Pinpoint the cell where the given text exists, returning its [x, y] midpoint coordinate. 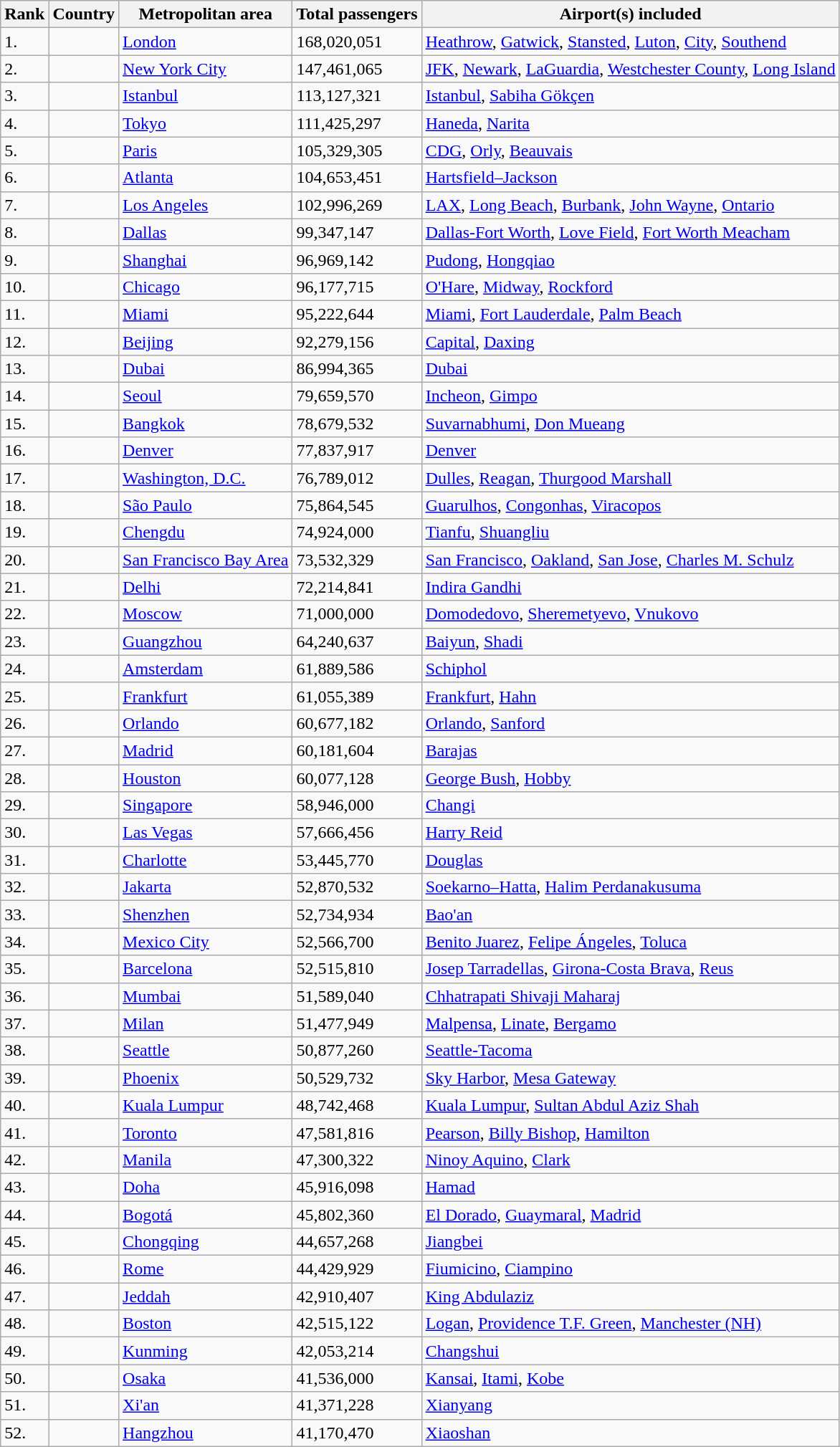
Logan, Providence T.F. Green, Manchester (NH) [631, 1324]
Mumbai [206, 996]
42,910,407 [357, 1296]
44,429,929 [357, 1269]
Singapore [206, 806]
London [206, 42]
74,924,000 [357, 533]
Sky Harbor, Mesa Gateway [631, 1078]
Amsterdam [206, 669]
Phoenix [206, 1078]
Kuala Lumpur, Sultan Abdul Aziz Shah [631, 1105]
San Francisco, Oakland, San Jose, Charles M. Schulz [631, 560]
Chengdu [206, 533]
Bogotá [206, 1215]
15. [24, 424]
Benito Juarez, Felipe Ángeles, Toluca [631, 942]
Shenzhen [206, 914]
111,425,297 [357, 123]
Hartsfield–Jackson [631, 178]
48. [24, 1324]
41,536,000 [357, 1378]
Heathrow, Gatwick, Stansted, Luton, City, Southend [631, 42]
52,734,934 [357, 914]
45,802,360 [357, 1215]
6. [24, 178]
Guarulhos, Congonhas, Viracopos [631, 505]
44. [24, 1215]
21. [24, 587]
77,837,917 [357, 451]
5. [24, 151]
Mexico City [206, 942]
Atlanta [206, 178]
99,347,147 [357, 232]
Toronto [206, 1132]
LAX, Long Beach, Burbank, John Wayne, Ontario [631, 205]
Delhi [206, 587]
Miami [206, 314]
Soekarno–Hatta, Halim Perdanakusuma [631, 887]
75,864,545 [357, 505]
Hangzhou [206, 1433]
Barajas [631, 750]
Chicago [206, 287]
40. [24, 1105]
Pudong, Hongqiao [631, 259]
33. [24, 914]
Bangkok [206, 424]
Xiaoshan [631, 1433]
Changshui [631, 1351]
Suvarnabhumi, Don Mueang [631, 424]
Frankfurt, Hahn [631, 696]
19. [24, 533]
92,279,156 [357, 342]
96,177,715 [357, 287]
Tokyo [206, 123]
36. [24, 996]
168,020,051 [357, 42]
41,170,470 [357, 1433]
Metropolitan area [206, 14]
26. [24, 723]
60,181,604 [357, 750]
Bao'an [631, 914]
Xi'an [206, 1405]
51,589,040 [357, 996]
13. [24, 369]
22. [24, 614]
Kuala Lumpur [206, 1105]
Douglas [631, 860]
10. [24, 287]
Domodedovo, Sheremetyevo, Vnukovo [631, 614]
Istanbul [206, 96]
45. [24, 1242]
Malpensa, Linate, Bergamo [631, 1023]
25. [24, 696]
Total passengers [357, 14]
Changi [631, 806]
CDG, Orly, Beauvais [631, 151]
Incheon, Gimpo [631, 396]
Kansai, Itami, Kobe [631, 1378]
Baiyun, Shadi [631, 641]
17. [24, 478]
Barcelona [206, 969]
18. [24, 505]
San Francisco Bay Area [206, 560]
Indira Gandhi [631, 587]
JFK, Newark, LaGuardia, Westchester County, Long Island [631, 69]
51,477,949 [357, 1023]
Capital, Daxing [631, 342]
Charlotte [206, 860]
37. [24, 1023]
Jeddah [206, 1296]
50,877,260 [357, 1051]
95,222,644 [357, 314]
8. [24, 232]
Manila [206, 1160]
Istanbul, Sabiha Gökçen [631, 96]
29. [24, 806]
Paris [206, 151]
George Bush, Hobby [631, 778]
11. [24, 314]
Dulles, Reagan, Thurgood Marshall [631, 478]
42,515,122 [357, 1324]
44,657,268 [357, 1242]
Las Vegas [206, 833]
1. [24, 42]
Madrid [206, 750]
Guangzhou [206, 641]
Dallas [206, 232]
Frankfurt [206, 696]
45,916,098 [357, 1187]
Xianyang [631, 1405]
60,077,128 [357, 778]
71,000,000 [357, 614]
9. [24, 259]
43. [24, 1187]
Haneda, Narita [631, 123]
23. [24, 641]
2. [24, 69]
30. [24, 833]
42. [24, 1160]
53,445,770 [357, 860]
50,529,732 [357, 1078]
Kunming [206, 1351]
King Abdulaziz [631, 1296]
São Paulo [206, 505]
O'Hare, Midway, Rockford [631, 287]
Orlando, Sanford [631, 723]
Harry Reid [631, 833]
52,870,532 [357, 887]
32. [24, 887]
42,053,214 [357, 1351]
4. [24, 123]
Shanghai [206, 259]
104,653,451 [357, 178]
Rank [24, 14]
Osaka [206, 1378]
47,300,322 [357, 1160]
47,581,816 [357, 1132]
Beijing [206, 342]
Los Angeles [206, 205]
86,994,365 [357, 369]
72,214,841 [357, 587]
76,789,012 [357, 478]
Milan [206, 1023]
113,127,321 [357, 96]
Fiumicino, Ciampino [631, 1269]
64,240,637 [357, 641]
20. [24, 560]
14. [24, 396]
52. [24, 1433]
48,742,468 [357, 1105]
51. [24, 1405]
35. [24, 969]
Hamad [631, 1187]
Orlando [206, 723]
73,532,329 [357, 560]
31. [24, 860]
24. [24, 669]
Ninoy Aquino, Clark [631, 1160]
52,515,810 [357, 969]
52,566,700 [357, 942]
16. [24, 451]
34. [24, 942]
7. [24, 205]
38. [24, 1051]
Josep Tarradellas, Girona-Costa Brava, Reus [631, 969]
Washington, D.C. [206, 478]
27. [24, 750]
Rome [206, 1269]
Tianfu, Shuangliu [631, 533]
147,461,065 [357, 69]
Houston [206, 778]
39. [24, 1078]
49. [24, 1351]
Country [84, 14]
96,969,142 [357, 259]
Boston [206, 1324]
41,371,228 [357, 1405]
105,329,305 [357, 151]
79,659,570 [357, 396]
Jakarta [206, 887]
60,677,182 [357, 723]
Miami, Fort Lauderdale, Palm Beach [631, 314]
102,996,269 [357, 205]
New York City [206, 69]
46. [24, 1269]
Dallas-Fort Worth, Love Field, Fort Worth Meacham [631, 232]
Jiangbei [631, 1242]
61,055,389 [357, 696]
57,666,456 [357, 833]
47. [24, 1296]
Seoul [206, 396]
Airport(s) included [631, 14]
3. [24, 96]
78,679,532 [357, 424]
Chongqing [206, 1242]
Pearson, Billy Bishop, Hamilton [631, 1132]
58,946,000 [357, 806]
12. [24, 342]
50. [24, 1378]
28. [24, 778]
61,889,586 [357, 669]
Chhatrapati Shivaji Maharaj [631, 996]
El Dorado, Guaymaral, Madrid [631, 1215]
41. [24, 1132]
Doha [206, 1187]
Schiphol [631, 669]
Seattle-Tacoma [631, 1051]
Seattle [206, 1051]
Moscow [206, 614]
